Return the (x, y) coordinate for the center point of the cell that contains the specified text.  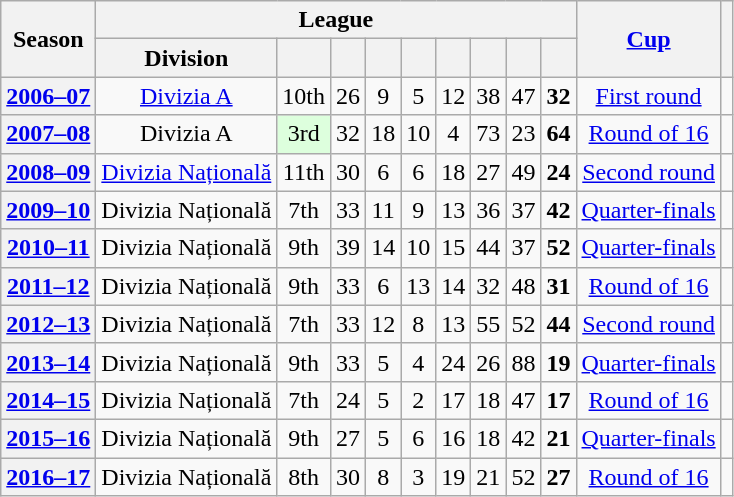
16 (454, 438)
2014–15 (48, 400)
11 (384, 210)
88 (524, 362)
55 (488, 324)
League (336, 20)
Cup (648, 39)
3rd (304, 134)
2007–08 (48, 134)
15 (454, 248)
38 (488, 96)
2012–13 (48, 324)
73 (488, 134)
2006–07 (48, 96)
2013–14 (48, 362)
8th (304, 477)
23 (524, 134)
2009–10 (48, 210)
Division (186, 58)
2011–12 (48, 286)
36 (488, 210)
10th (304, 96)
2015–16 (48, 438)
64 (558, 134)
11th (304, 172)
2010–11 (48, 248)
3 (418, 477)
49 (524, 172)
31 (558, 286)
39 (348, 248)
48 (524, 286)
2 (418, 400)
First round (648, 96)
2016–17 (48, 477)
2008–09 (48, 172)
Season (48, 39)
